From the cell containing the given text, extract its center point as (X, Y) coordinate. 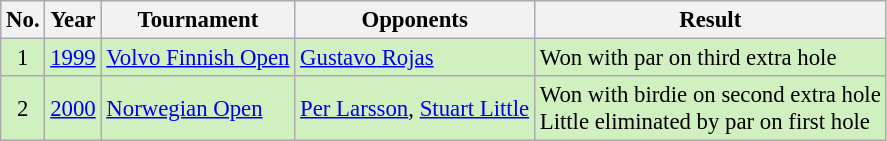
2000 (73, 108)
Tournament (198, 20)
1999 (73, 58)
No. (23, 20)
1 (23, 58)
Won with birdie on second extra holeLittle eliminated by par on first hole (710, 108)
Gustavo Rojas (415, 58)
Year (73, 20)
Volvo Finnish Open (198, 58)
Per Larsson, Stuart Little (415, 108)
Norwegian Open (198, 108)
2 (23, 108)
Opponents (415, 20)
Won with par on third extra hole (710, 58)
Result (710, 20)
